Return [x, y] of the center of cell containing provided text 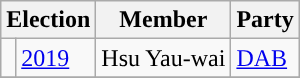
Hsu Yau-wai [164, 58]
DAB [265, 58]
2019 [56, 58]
Member [164, 20]
Election [48, 20]
Party [265, 20]
